Provide the [X, Y] coordinate of the cell's center where the given text is located.  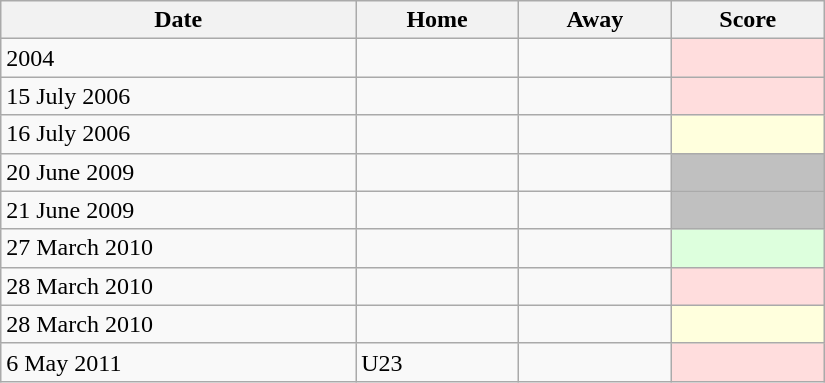
15 July 2006 [178, 96]
U23 [438, 362]
20 June 2009 [178, 172]
2004 [178, 58]
Date [178, 20]
6 May 2011 [178, 362]
Score [748, 20]
Away [594, 20]
27 March 2010 [178, 248]
21 June 2009 [178, 210]
Home [438, 20]
16 July 2006 [178, 134]
